Search for the cell housing the specified text and yield its [x, y] center coordinate. 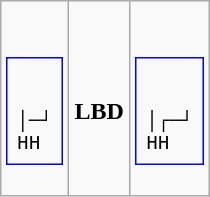
LBD [99, 98]
